Detect which cell encompasses the target text, then output its [x, y] center coordinate. 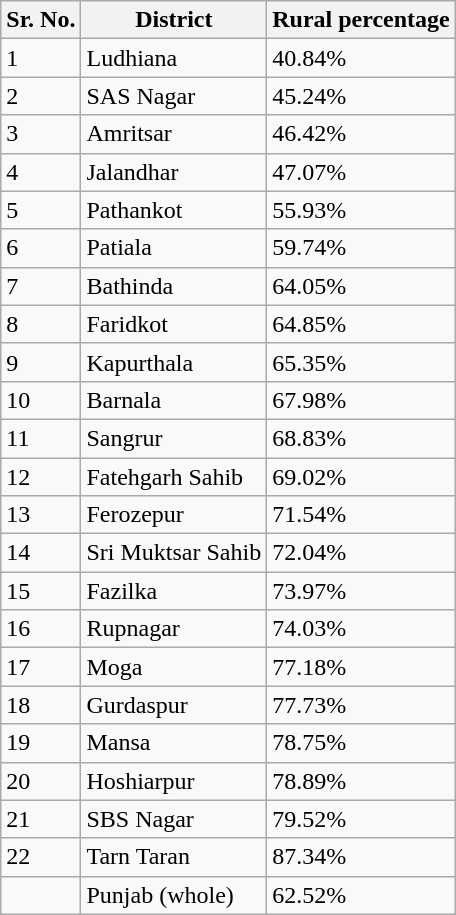
15 [41, 591]
20 [41, 781]
Sangrur [174, 438]
Sri Muktsar Sahib [174, 553]
18 [41, 705]
Fazilka [174, 591]
10 [41, 400]
40.84% [362, 58]
Rupnagar [174, 629]
74.03% [362, 629]
69.02% [362, 477]
Barnala [174, 400]
19 [41, 743]
12 [41, 477]
64.05% [362, 286]
Ferozepur [174, 515]
Sr. No. [41, 20]
14 [41, 553]
59.74% [362, 248]
77.18% [362, 667]
78.89% [362, 781]
21 [41, 819]
District [174, 20]
7 [41, 286]
67.98% [362, 400]
45.24% [362, 96]
62.52% [362, 895]
77.73% [362, 705]
13 [41, 515]
79.52% [362, 819]
64.85% [362, 324]
46.42% [362, 134]
Patiala [174, 248]
Pathankot [174, 210]
1 [41, 58]
Ludhiana [174, 58]
Rural percentage [362, 20]
Moga [174, 667]
22 [41, 857]
47.07% [362, 172]
Kapurthala [174, 362]
9 [41, 362]
Punjab (whole) [174, 895]
Mansa [174, 743]
73.97% [362, 591]
8 [41, 324]
68.83% [362, 438]
Gurdaspur [174, 705]
16 [41, 629]
SBS Nagar [174, 819]
5 [41, 210]
17 [41, 667]
78.75% [362, 743]
6 [41, 248]
Hoshiarpur [174, 781]
Faridkot [174, 324]
2 [41, 96]
72.04% [362, 553]
65.35% [362, 362]
Fatehgarh Sahib [174, 477]
3 [41, 134]
Jalandhar [174, 172]
Tarn Taran [174, 857]
4 [41, 172]
SAS Nagar [174, 96]
Bathinda [174, 286]
55.93% [362, 210]
71.54% [362, 515]
11 [41, 438]
87.34% [362, 857]
Amritsar [174, 134]
